From the cell containing the given text, extract its center point as [x, y] coordinate. 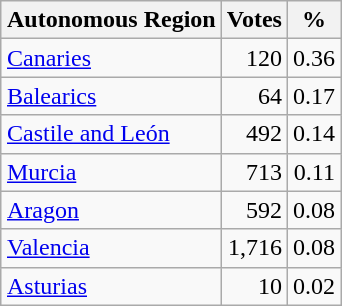
Autonomous Region [111, 20]
Valencia [111, 248]
Castile and León [111, 134]
Votes [254, 20]
10 [254, 286]
Canaries [111, 58]
492 [254, 134]
Aragon [111, 210]
592 [254, 210]
120 [254, 58]
0.02 [314, 286]
1,716 [254, 248]
Asturias [111, 286]
0.36 [314, 58]
Balearics [111, 96]
0.17 [314, 96]
0.14 [314, 134]
% [314, 20]
Murcia [111, 172]
64 [254, 96]
0.11 [314, 172]
713 [254, 172]
